Pinpoint the cell where the given text exists, returning its [X, Y] midpoint coordinate. 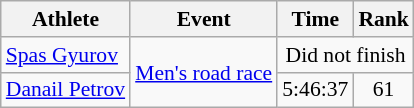
5:46:37 [315, 90]
61 [384, 90]
Time [315, 19]
Athlete [66, 19]
Spas Gyurov [66, 55]
Rank [384, 19]
Did not finish [346, 55]
Men's road race [204, 72]
Event [204, 19]
Danail Petrov [66, 90]
